Identify which cell holds the provided text, then report its (x, y) central coordinate. 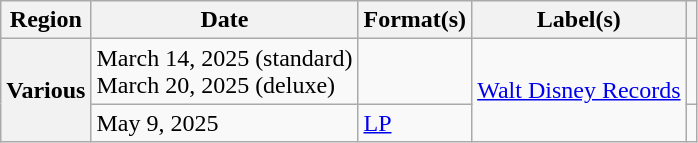
Various (46, 90)
May 9, 2025 (224, 123)
Label(s) (579, 20)
Date (224, 20)
March 14, 2025 (standard)March 20, 2025 (deluxe) (224, 72)
Walt Disney Records (579, 90)
Region (46, 20)
Format(s) (415, 20)
LP (415, 123)
